Return the [X, Y] coordinate for the center point of the cell that contains the specified text.  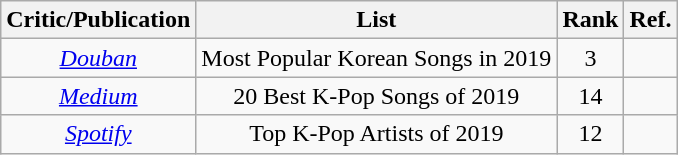
List [376, 20]
3 [590, 58]
Rank [590, 20]
Douban [98, 58]
20 Best K-Pop Songs of 2019 [376, 96]
14 [590, 96]
Top K-Pop Artists of 2019 [376, 134]
Ref. [650, 20]
Spotify [98, 134]
Most Popular Korean Songs in 2019 [376, 58]
Medium [98, 96]
Critic/Publication [98, 20]
12 [590, 134]
